Return the (X, Y) coordinate for the center point of the cell that contains the specified text.  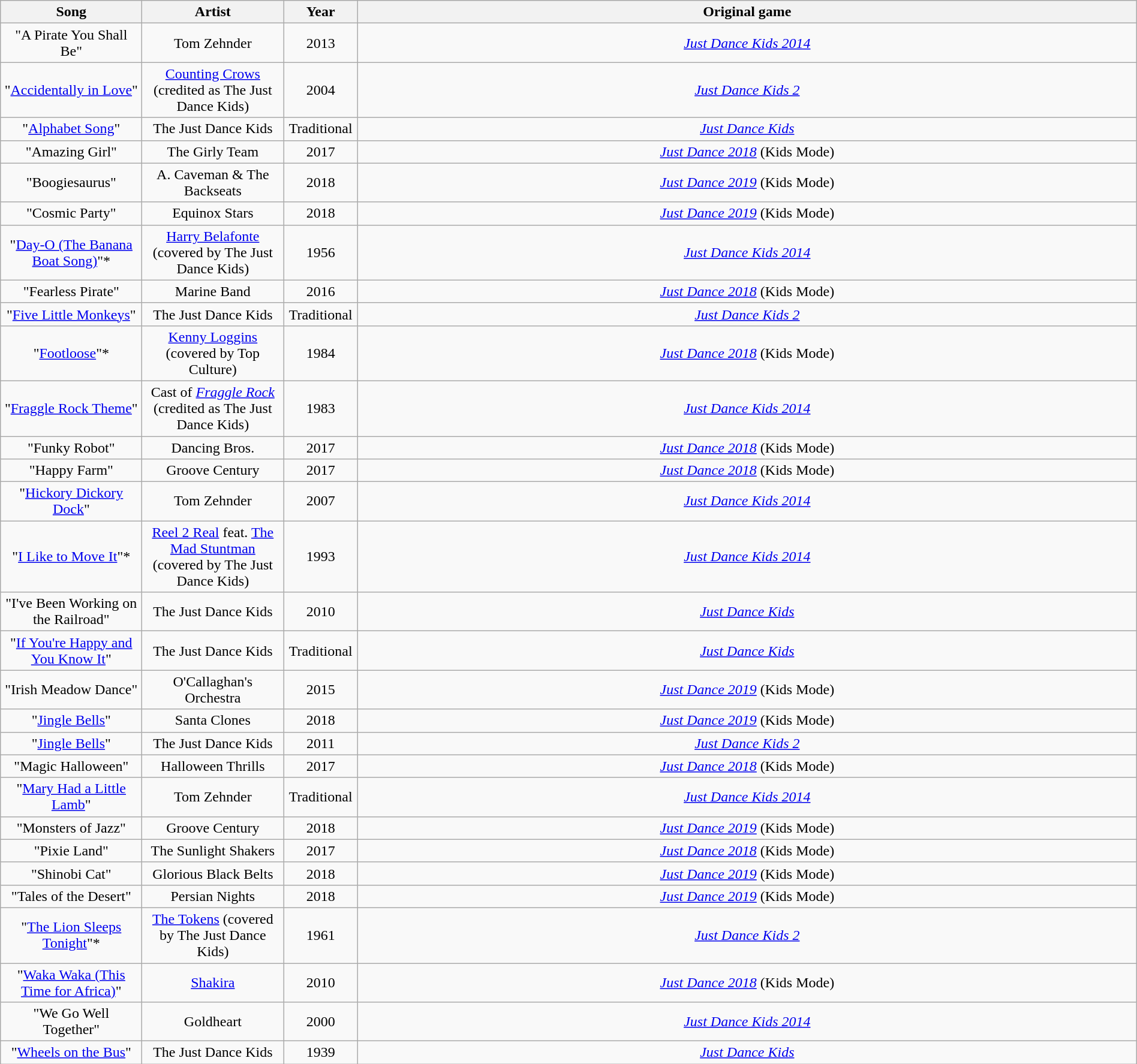
2000 (321, 1021)
Song (71, 12)
"I Like to Move It"* (71, 556)
Glorious Black Belts (213, 873)
"Day-O (The Banana Boat Song)"* (71, 252)
"Five Little Monkeys" (71, 314)
2013 (321, 43)
1939 (321, 1053)
Shakira (213, 982)
2007 (321, 501)
2015 (321, 689)
Harry Belafonte (covered by The Just Dance Kids) (213, 252)
A. Caveman & The Backseats (213, 182)
"Accidentally in Love" (71, 90)
"Fraggle Rock Theme" (71, 408)
Counting Crows (credited as The Just Dance Kids) (213, 90)
Santa Clones (213, 721)
Kenny Loggins (covered by Top Culture) (213, 353)
Equinox Stars (213, 213)
1993 (321, 556)
"We Go Well Together" (71, 1021)
"If You're Happy and You Know It" (71, 651)
2016 (321, 291)
Goldheart (213, 1021)
1983 (321, 408)
Persian Nights (213, 896)
"Shinobi Cat" (71, 873)
2011 (321, 743)
"Amazing Girl" (71, 152)
"Hickory Dickory Dock" (71, 501)
"Alphabet Song" (71, 129)
"Waka Waka (This Time for Africa)" (71, 982)
Reel 2 Real feat. The Mad Stuntman (covered by The Just Dance Kids) (213, 556)
Original game (747, 12)
The Girly Team (213, 152)
Halloween Thrills (213, 766)
Artist (213, 12)
"Pixie Land" (71, 851)
O'Callaghan's Orchestra (213, 689)
"Tales of the Desert" (71, 896)
Cast of Fraggle Rock (credited as The Just Dance Kids) (213, 408)
"Irish Meadow Dance" (71, 689)
"Funky Robot" (71, 448)
Marine Band (213, 291)
"The Lion Sleeps Tonight"* (71, 935)
"Wheels on the Bus" (71, 1053)
"A Pirate You Shall Be" (71, 43)
Dancing Bros. (213, 448)
"Boogiesaurus" (71, 182)
"Magic Halloween" (71, 766)
2004 (321, 90)
1961 (321, 935)
"Mary Had a Little Lamb" (71, 797)
"Footloose"* (71, 353)
"I've Been Working on the Railroad" (71, 611)
1956 (321, 252)
"Cosmic Party" (71, 213)
"Fearless Pirate" (71, 291)
The Tokens (covered by The Just Dance Kids) (213, 935)
"Monsters of Jazz" (71, 828)
The Sunlight Shakers (213, 851)
"Happy Farm" (71, 471)
1984 (321, 353)
Year (321, 12)
